Pinpoint the cell where the given text exists, returning its [x, y] midpoint coordinate. 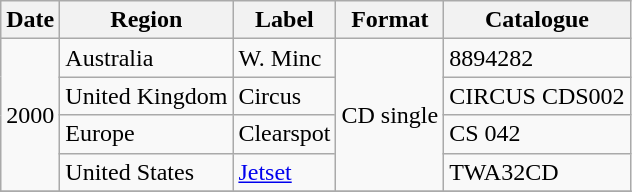
CIRCUS CDS002 [537, 96]
Date [30, 20]
TWA32CD [537, 172]
Australia [146, 58]
CS 042 [537, 134]
Jetset [284, 172]
Format [390, 20]
Catalogue [537, 20]
Region [146, 20]
Clearspot [284, 134]
2000 [30, 115]
United Kingdom [146, 96]
United States [146, 172]
Label [284, 20]
W. Minc [284, 58]
Europe [146, 134]
CD single [390, 115]
8894282 [537, 58]
Circus [284, 96]
